Extract the (x, y) coordinate from the center of the cell holding the provided text.  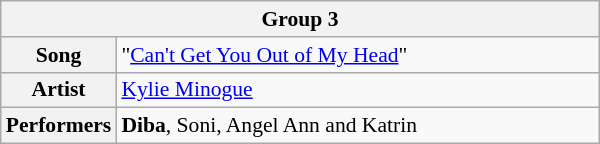
Performers (59, 126)
Kylie Minogue (358, 90)
Artist (59, 90)
Diba, Soni, Angel Ann and Katrin (358, 126)
Group 3 (300, 19)
"Can't Get You Out of My Head" (358, 55)
Song (59, 55)
